Determine the [x, y] coordinate at the center of the cell enclosing the given text.  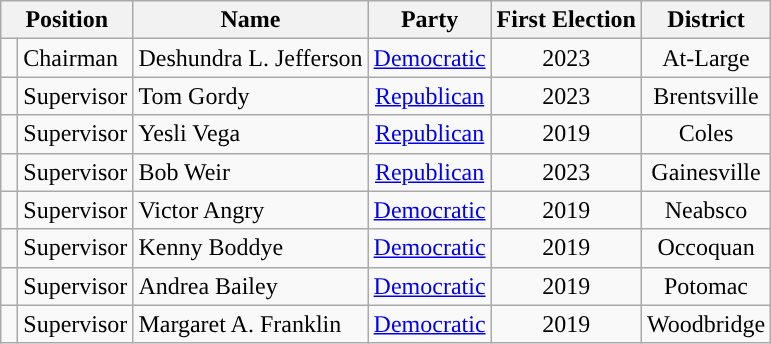
Name [250, 20]
Coles [706, 134]
Chairman [76, 58]
Neabsco [706, 210]
Margaret A. Franklin [250, 324]
Yesli Vega [250, 134]
Deshundra L. Jefferson [250, 58]
Woodbridge [706, 324]
At-Large [706, 58]
Bob Weir [250, 172]
Kenny Boddye [250, 248]
Gainesville [706, 172]
Brentsville [706, 96]
Occoquan [706, 248]
Position [67, 20]
Party [430, 20]
Potomac [706, 286]
District [706, 20]
First Election [566, 20]
Tom Gordy [250, 96]
Victor Angry [250, 210]
Andrea Bailey [250, 286]
